Determine the (X, Y) coordinate at the center of the cell enclosing the given text.  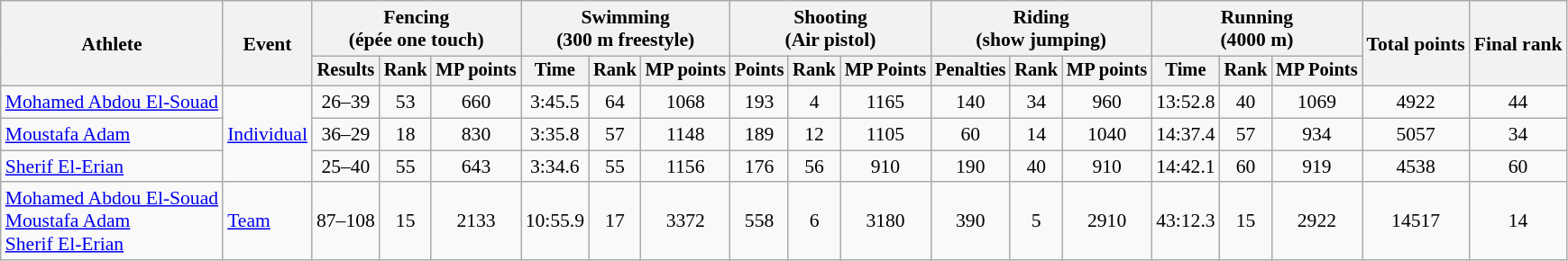
934 (1316, 135)
2910 (1107, 221)
17 (615, 221)
3:35.8 (555, 135)
4538 (1416, 166)
6 (814, 221)
25–40 (346, 166)
53 (406, 103)
830 (476, 135)
Moustafa Adam (112, 135)
43:12.3 (1185, 221)
1165 (885, 103)
18 (406, 135)
36–29 (346, 135)
4922 (1416, 103)
960 (1107, 103)
Total points (1416, 43)
558 (759, 221)
Event (267, 43)
14:37.4 (1185, 135)
14:42.1 (1185, 166)
Swimming(300 m freestyle) (626, 29)
Results (346, 71)
Team (267, 221)
87–108 (346, 221)
5057 (1416, 135)
13:52.8 (1185, 103)
56 (814, 166)
2922 (1316, 221)
1105 (885, 135)
Mohamed Abdou El-Souad (112, 103)
176 (759, 166)
3372 (685, 221)
Points (759, 71)
14517 (1416, 221)
Mohamed Abdou El-SouadMoustafa AdamSherif El-Erian (112, 221)
1156 (685, 166)
44 (1518, 103)
Penalties (970, 71)
189 (759, 135)
2133 (476, 221)
1068 (685, 103)
26–39 (346, 103)
1148 (685, 135)
140 (970, 103)
64 (615, 103)
Sherif El-Erian (112, 166)
3:34.6 (555, 166)
1040 (1107, 135)
3180 (885, 221)
Shooting(Air pistol) (830, 29)
12 (814, 135)
4 (814, 103)
3:45.5 (555, 103)
919 (1316, 166)
Running(4000 m) (1257, 29)
Individual (267, 135)
Athlete (112, 43)
Final rank (1518, 43)
Fencing(épée one touch) (417, 29)
5 (1036, 221)
Riding(show jumping) (1041, 29)
10:55.9 (555, 221)
660 (476, 103)
190 (970, 166)
193 (759, 103)
643 (476, 166)
390 (970, 221)
1069 (1316, 103)
